From the cell containing the given text, extract its center point as [X, Y] coordinate. 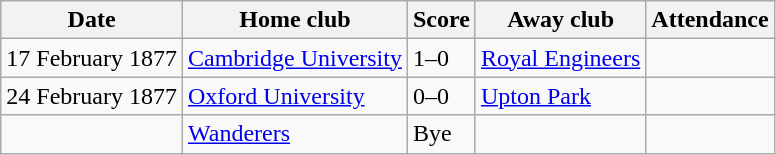
Royal Engineers [560, 58]
Upton Park [560, 96]
17 February 1877 [92, 58]
1–0 [441, 58]
Attendance [710, 20]
Oxford University [294, 96]
Date [92, 20]
24 February 1877 [92, 96]
Cambridge University [294, 58]
Away club [560, 20]
Home club [294, 20]
0–0 [441, 96]
Wanderers [294, 134]
Score [441, 20]
Bye [441, 134]
